From the cell containing the given text, extract its center point as [X, Y] coordinate. 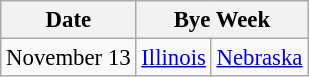
Illinois [174, 58]
Bye Week [222, 20]
November 13 [68, 58]
Nebraska [260, 58]
Date [68, 20]
